Pinpoint the cell where the given text exists, returning its (x, y) midpoint coordinate. 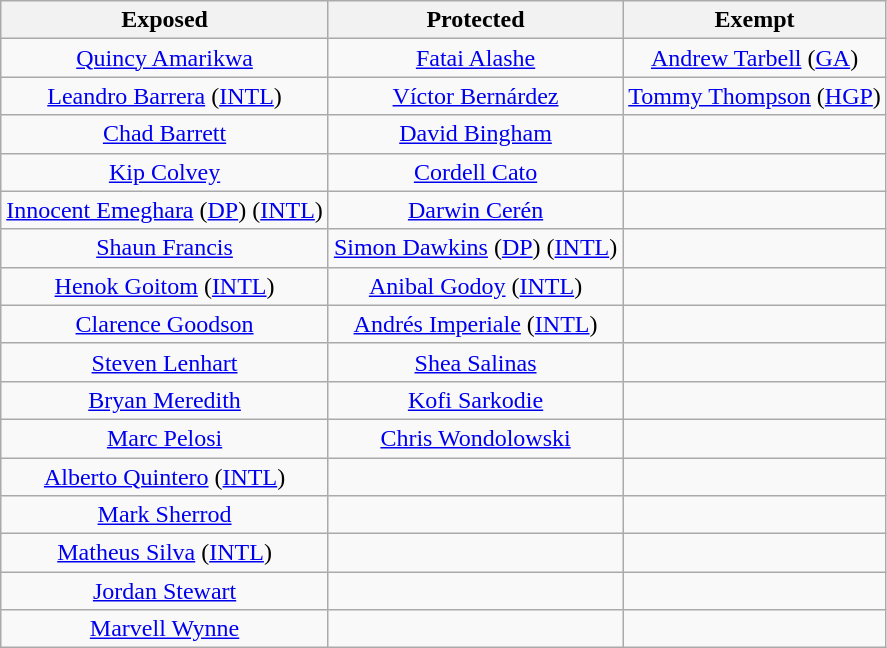
Shaun Francis (165, 248)
Marc Pelosi (165, 438)
Steven Lenhart (165, 362)
Cordell Cato (475, 172)
Chad Barrett (165, 134)
Darwin Cerén (475, 210)
Clarence Goodson (165, 324)
Andrés Imperiale (INTL) (475, 324)
Bryan Meredith (165, 400)
Tommy Thompson (HGP) (755, 96)
Henok Goitom (INTL) (165, 286)
Mark Sherrod (165, 515)
Jordan Stewart (165, 591)
Marvell Wynne (165, 629)
Víctor Bernárdez (475, 96)
Simon Dawkins (DP) (INTL) (475, 248)
Alberto Quintero (INTL) (165, 477)
Innocent Emeghara (DP) (INTL) (165, 210)
Andrew Tarbell (GA) (755, 58)
Chris Wondolowski (475, 438)
Leandro Barrera (INTL) (165, 96)
Exempt (755, 20)
Kip Colvey (165, 172)
Kofi Sarkodie (475, 400)
David Bingham (475, 134)
Protected (475, 20)
Fatai Alashe (475, 58)
Quincy Amarikwa (165, 58)
Exposed (165, 20)
Anibal Godoy (INTL) (475, 286)
Shea Salinas (475, 362)
Matheus Silva (INTL) (165, 553)
